Find where the given text appears and provide that cell's center as [X, Y] coordinate. 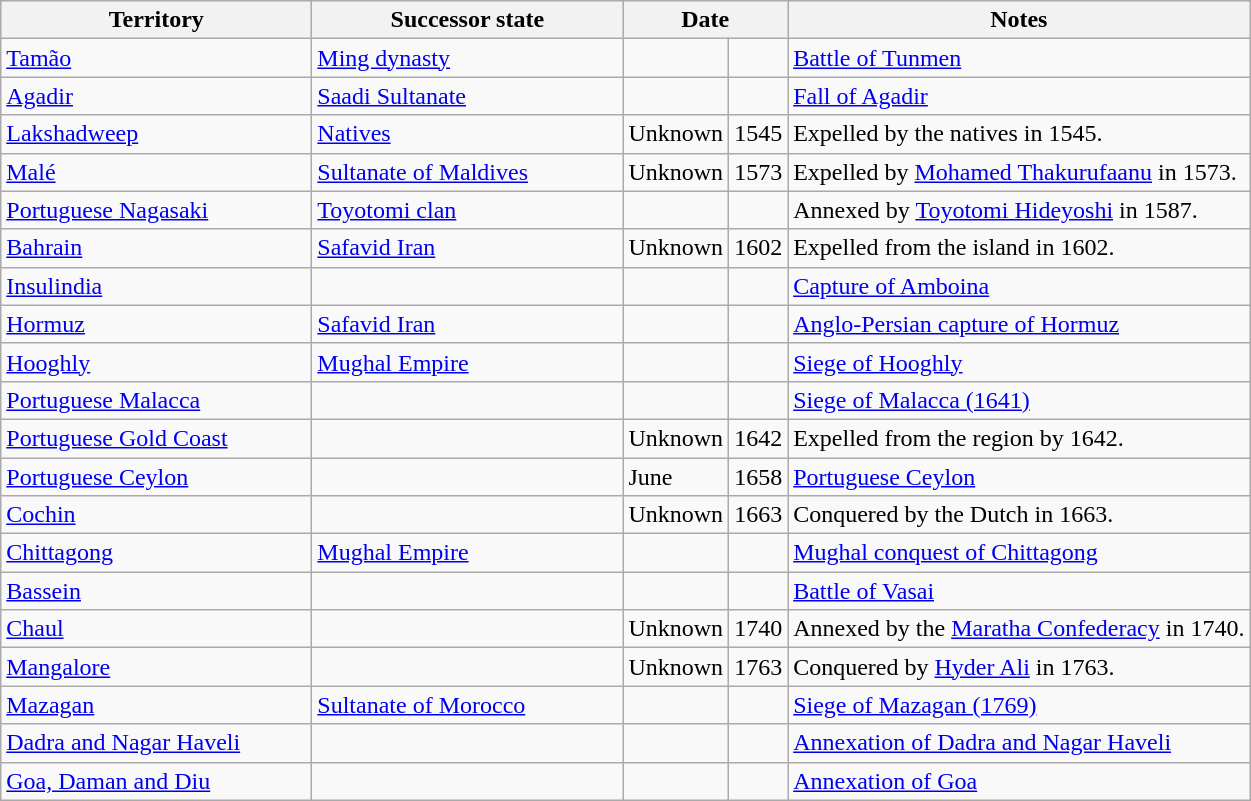
Expelled from the island in 1602. [1019, 248]
Natives [468, 134]
Annexed by Toyotomi Hideyoshi in 1587. [1019, 210]
Battle of Tunmen [1019, 58]
Territory [156, 20]
Sultanate of Maldives [468, 172]
Dadra and Nagar Haveli [156, 743]
1658 [758, 477]
Portuguese Gold Coast [156, 438]
Chaul [156, 629]
Agadir [156, 96]
Insulindia [156, 286]
1740 [758, 629]
Conquered by Hyder Ali in 1763. [1019, 667]
Bahrain [156, 248]
Bassein [156, 591]
Hormuz [156, 324]
Anglo-Persian capture of Hormuz [1019, 324]
Siege of Mazagan (1769) [1019, 705]
Sultanate of Morocco [468, 705]
Capture of Amboina [1019, 286]
Portuguese Malacca [156, 400]
Expelled from the region by 1642. [1019, 438]
Portuguese Nagasaki [156, 210]
Ming dynasty [468, 58]
Conquered by the Dutch in 1663. [1019, 515]
Fall of Agadir [1019, 96]
Annexed by the Maratha Confederacy in 1740. [1019, 629]
1573 [758, 172]
Expelled by the natives in 1545. [1019, 134]
Siege of Hooghly [1019, 362]
Chittagong [156, 553]
1642 [758, 438]
Hooghly [156, 362]
1545 [758, 134]
Mazagan [156, 705]
Tamão [156, 58]
1763 [758, 667]
1602 [758, 248]
Saadi Sultanate [468, 96]
Annexation of Goa [1019, 781]
Notes [1019, 20]
Successor state [468, 20]
June [676, 477]
Cochin [156, 515]
Toyotomi clan [468, 210]
Lakshadweep [156, 134]
Mangalore [156, 667]
Battle of Vasai [1019, 591]
Expelled by Mohamed Thakurufaanu in 1573. [1019, 172]
Goa, Daman and Diu [156, 781]
Malé [156, 172]
Mughal conquest of Chittagong [1019, 553]
Date [706, 20]
1663 [758, 515]
Siege of Malacca (1641) [1019, 400]
Annexation of Dadra and Nagar Haveli [1019, 743]
